Find where the given text appears and provide that cell's center as (x, y) coordinate. 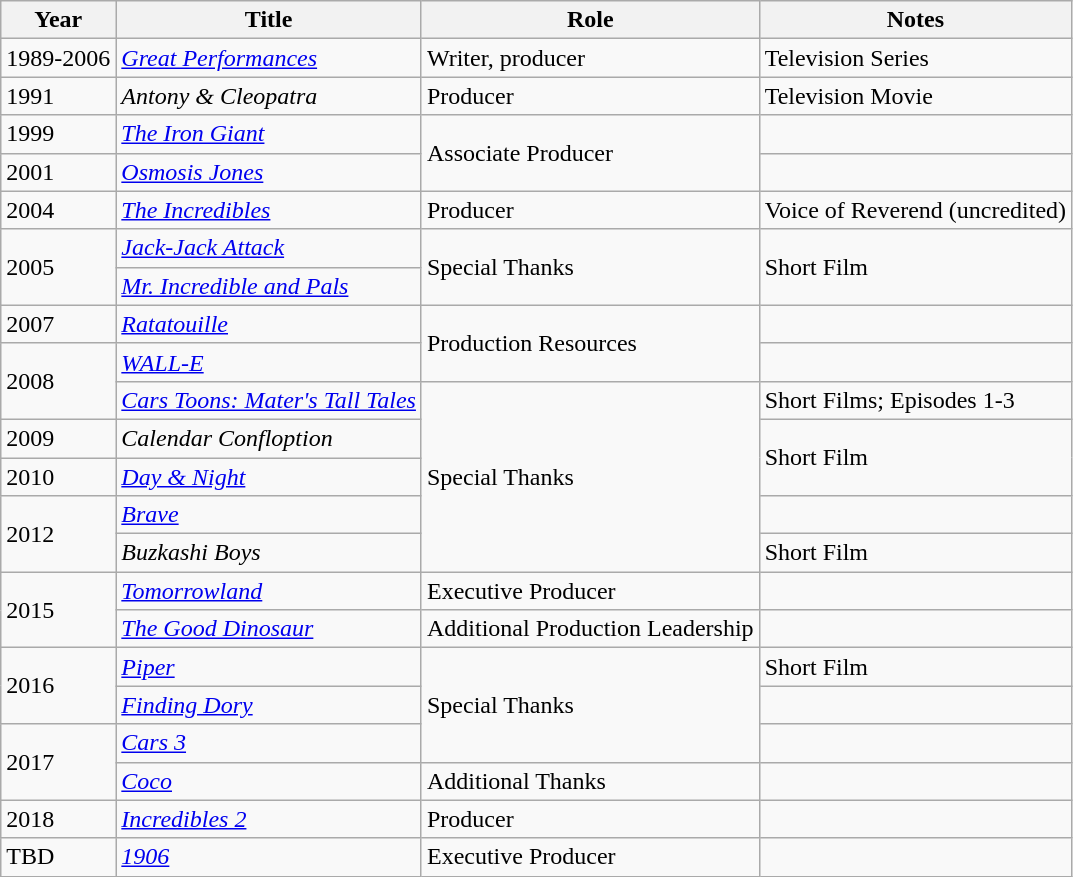
WALL-E (269, 362)
2016 (58, 686)
2017 (58, 762)
2009 (58, 438)
Cars Toons: Mater's Tall Tales (269, 400)
Great Performances (269, 58)
1906 (269, 857)
1989-2006 (58, 58)
Additional Production Leadership (590, 629)
2018 (58, 819)
Incredibles 2 (269, 819)
Voice of Reverend (uncredited) (915, 210)
Brave (269, 515)
2010 (58, 477)
2007 (58, 324)
Calendar Confloption (269, 438)
Year (58, 20)
Notes (915, 20)
Television Movie (915, 96)
Finding Dory (269, 705)
2004 (58, 210)
Osmosis Jones (269, 172)
TBD (58, 857)
Television Series (915, 58)
2001 (58, 172)
The Iron Giant (269, 134)
2005 (58, 267)
2012 (58, 534)
Jack-Jack Attack (269, 248)
1999 (58, 134)
Additional Thanks (590, 781)
Writer, producer (590, 58)
Cars 3 (269, 743)
The Good Dinosaur (269, 629)
1991 (58, 96)
The Incredibles (269, 210)
Mr. Incredible and Pals (269, 286)
Coco (269, 781)
Title (269, 20)
Piper (269, 667)
Day & Night (269, 477)
Short Films; Episodes 1-3 (915, 400)
Production Resources (590, 343)
Buzkashi Boys (269, 553)
Associate Producer (590, 153)
Ratatouille (269, 324)
Tomorrowland (269, 591)
Antony & Cleopatra (269, 96)
2008 (58, 381)
2015 (58, 610)
Role (590, 20)
